From the cell containing the given text, extract its center point as (x, y) coordinate. 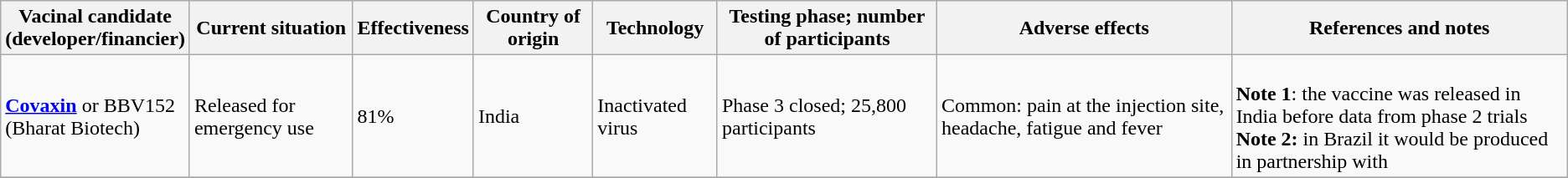
References and notes (1399, 28)
Testing phase; number of participants (827, 28)
Current situation (271, 28)
Phase 3 closed; 25,800 participants (827, 116)
81% (413, 116)
Vacinal candidate(developer/financier) (95, 28)
Released for emergency use (271, 116)
Technology (655, 28)
Inactivated virus (655, 116)
Country of origin (533, 28)
Effectiveness (413, 28)
Common: pain at the injection site, headache, fatigue and fever (1084, 116)
Note 1: the vaccine was released in India before data from phase 2 trialsNote 2: in Brazil it would be produced in partnership with (1399, 116)
Adverse effects (1084, 28)
Covaxin or BBV152(Bharat Biotech) (95, 116)
India (533, 116)
